Find where the given text appears and provide that cell's center as [x, y] coordinate. 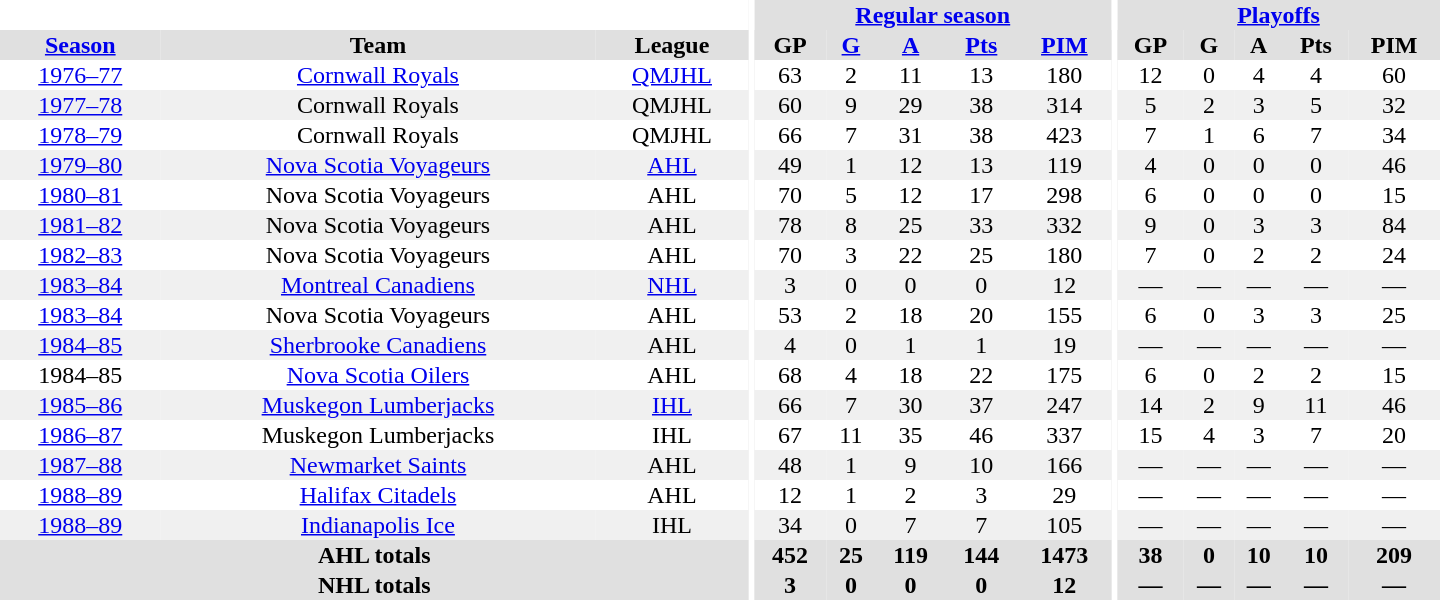
144 [981, 555]
68 [790, 375]
14 [1150, 405]
1977–78 [80, 105]
1982–83 [80, 255]
31 [911, 135]
298 [1064, 195]
1978–79 [80, 135]
Newmarket Saints [378, 465]
8 [851, 225]
1976–77 [80, 75]
175 [1064, 375]
Nova Scotia Oilers [378, 375]
Season [80, 45]
1473 [1064, 555]
1981–82 [80, 225]
37 [981, 405]
1987–88 [80, 465]
155 [1064, 315]
48 [790, 465]
Regular season [932, 15]
49 [790, 165]
Team [378, 45]
30 [911, 405]
166 [1064, 465]
53 [790, 315]
1979–80 [80, 165]
AHL totals [374, 555]
78 [790, 225]
1980–81 [80, 195]
337 [1064, 435]
35 [911, 435]
32 [1394, 105]
33 [981, 225]
NHL [672, 285]
Halifax Citadels [378, 495]
332 [1064, 225]
League [672, 45]
209 [1394, 555]
1985–86 [80, 405]
Indianapolis Ice [378, 525]
423 [1064, 135]
67 [790, 435]
247 [1064, 405]
452 [790, 555]
NHL totals [374, 585]
84 [1394, 225]
Playoffs [1278, 15]
Montreal Canadiens [378, 285]
105 [1064, 525]
Sherbrooke Canadiens [378, 345]
63 [790, 75]
24 [1394, 255]
17 [981, 195]
19 [1064, 345]
1986–87 [80, 435]
314 [1064, 105]
